Provide the [x, y] coordinate of the cell's center where the given text is located.  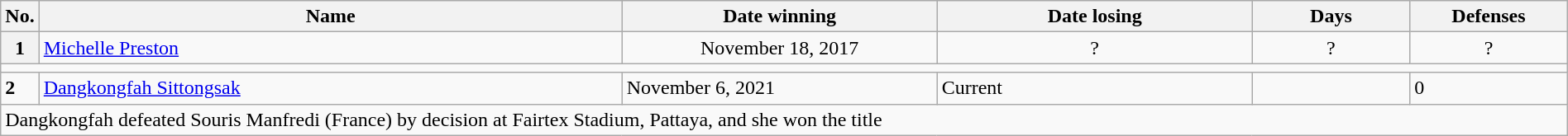
Date winning [779, 16]
Name [331, 16]
0 [1489, 88]
Current [1095, 88]
Days [1331, 16]
November 6, 2021 [779, 88]
November 18, 2017 [779, 48]
Defenses [1489, 16]
No. [20, 16]
2 [20, 88]
Dangkongfah Sittongsak [331, 88]
Michelle Preston [331, 48]
1 [20, 48]
Dangkongfah defeated Souris Manfredi (France) by decision at Fairtex Stadium, Pattaya, and she won the title [784, 120]
Date losing [1095, 16]
